Scan for the cell matching the given text and deliver its [x, y] coordinate at center. 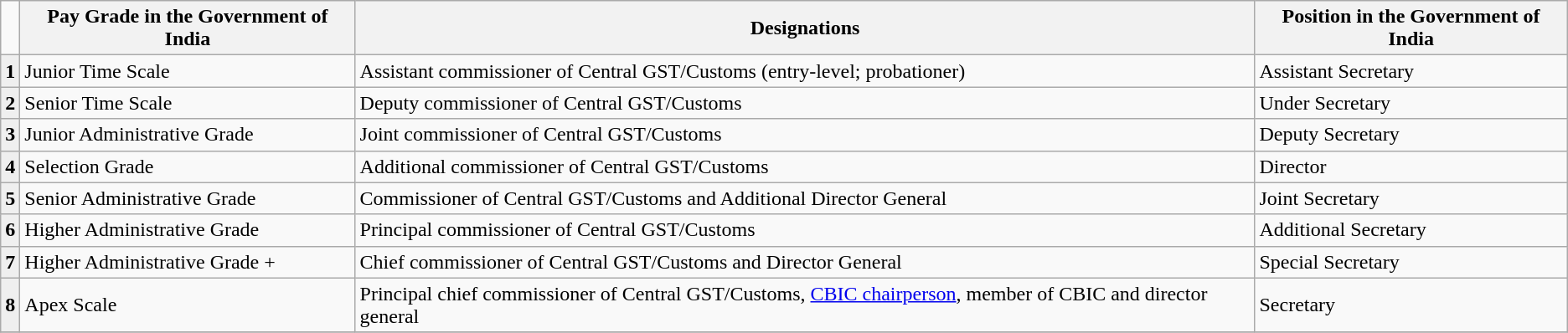
Additional Secretary [1411, 230]
4 [10, 166]
8 [10, 305]
Additional commissioner of Central GST/Customs [805, 166]
Assistant commissioner of Central GST/Customs (entry-level; probationer) [805, 71]
7 [10, 262]
5 [10, 198]
Under Secretary [1411, 103]
Principal commissioner of Central GST/Customs [805, 230]
Deputy Secretary [1411, 135]
Secretary [1411, 305]
Principal chief commissioner of Central GST/Customs, CBIC chairperson, member of CBIC and director general [805, 305]
Selection Grade [188, 166]
Junior Time Scale [188, 71]
Commissioner of Central GST/Customs and Additional Director General [805, 198]
Deputy commissioner of Central GST/Customs [805, 103]
1 [10, 71]
2 [10, 103]
Assistant Secretary [1411, 71]
Chief commissioner of Central GST/Customs and Director General [805, 262]
3 [10, 135]
Higher Administrative Grade + [188, 262]
Pay Grade in the Government of India [188, 28]
Senior Administrative Grade [188, 198]
Joint commissioner of Central GST/Customs [805, 135]
Joint Secretary [1411, 198]
Designations [805, 28]
Special Secretary [1411, 262]
Position in the Government of India [1411, 28]
6 [10, 230]
Director [1411, 166]
Apex Scale [188, 305]
Higher Administrative Grade [188, 230]
Senior Time Scale [188, 103]
Junior Administrative Grade [188, 135]
